From the cell containing the given text, extract its center point as [X, Y] coordinate. 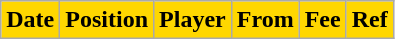
From [265, 20]
Position [107, 20]
Ref [370, 20]
Fee [322, 20]
Date [30, 20]
Player [193, 20]
